Locate the cell with the specified text and output its [x, y] center coordinate. 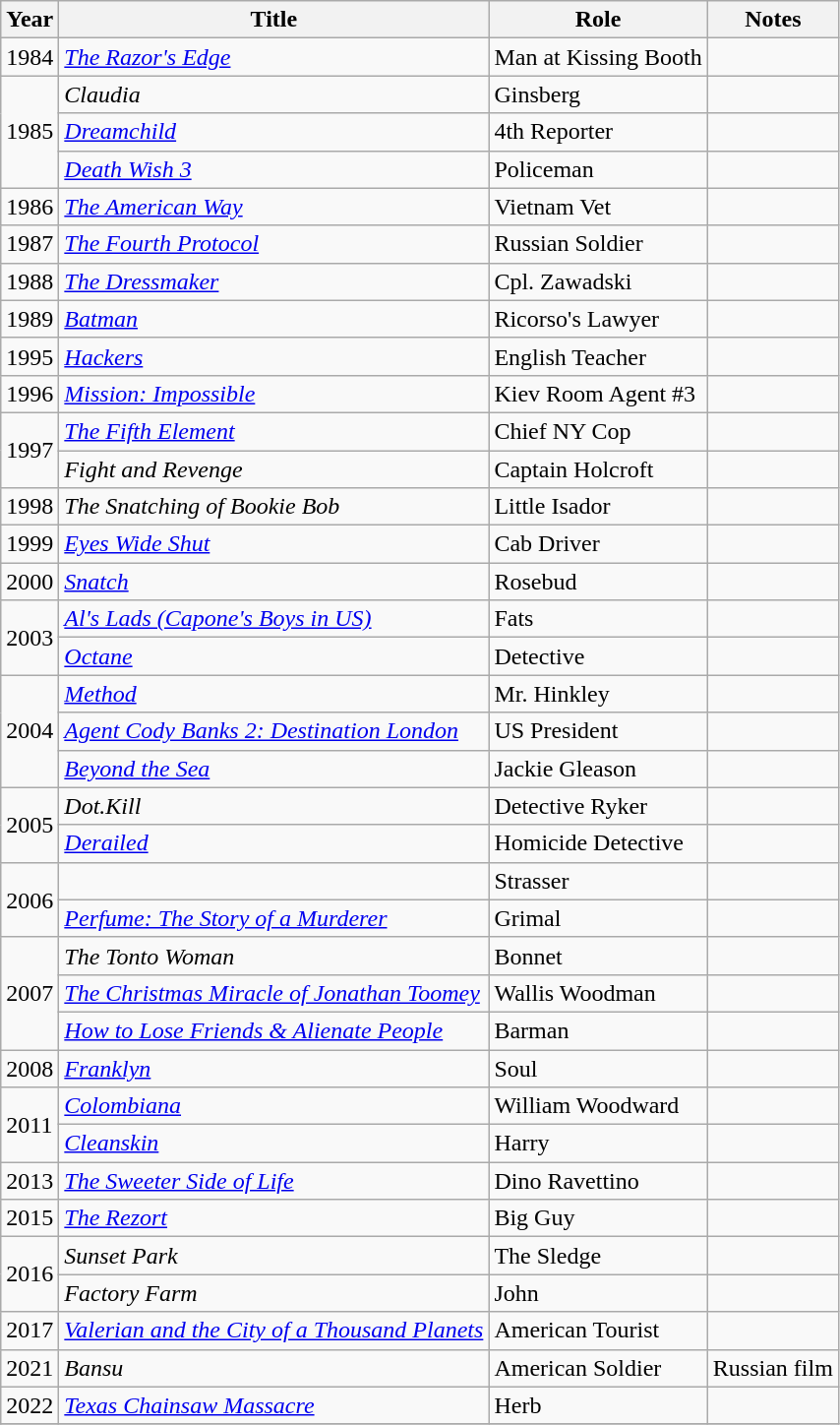
Valerian and the City of a Thousand Planets [273, 1331]
Role [598, 20]
Strasser [598, 881]
John [598, 1293]
Jackie Gleason [598, 769]
1997 [30, 450]
Kiev Room Agent #3 [598, 394]
2022 [30, 1405]
Colombiana [273, 1106]
Eyes Wide Shut [273, 544]
Fats [598, 619]
The Sweeter Side of Life [273, 1181]
Man at Kissing Booth [598, 57]
Soul [598, 1068]
2017 [30, 1331]
Dot.Kill [273, 806]
1988 [30, 281]
Barman [598, 1030]
2003 [30, 638]
2004 [30, 731]
1989 [30, 319]
Claudia [273, 94]
Factory Farm [273, 1293]
Ricorso's Lawyer [598, 319]
2013 [30, 1181]
Grimal [598, 918]
Year [30, 20]
Detective [598, 656]
2000 [30, 582]
Derailed [273, 843]
2005 [30, 825]
2008 [30, 1068]
2006 [30, 899]
Captain Holcroft [598, 469]
The Tonto Woman [273, 956]
Bansu [273, 1368]
Wallis Woodman [598, 993]
Perfume: The Story of a Murderer [273, 918]
Fight and Revenge [273, 469]
Harry [598, 1144]
US President [598, 731]
1984 [30, 57]
Sunset Park [273, 1256]
Franklyn [273, 1068]
Death Wish 3 [273, 169]
The Razor's Edge [273, 57]
1996 [30, 394]
1999 [30, 544]
2011 [30, 1125]
Mr. Hinkley [598, 694]
Cleanskin [273, 1144]
2015 [30, 1218]
The Snatching of Bookie Bob [273, 507]
Batman [273, 319]
Mission: Impossible [273, 394]
Russian Soldier [598, 244]
2016 [30, 1274]
Russian film [773, 1368]
The Christmas Miracle of Jonathan Toomey [273, 993]
Homicide Detective [598, 843]
Bonnet [598, 956]
Title [273, 20]
The Rezort [273, 1218]
Dreamchild [273, 132]
Policeman [598, 169]
Big Guy [598, 1218]
1987 [30, 244]
Cpl. Zawadski [598, 281]
Al's Lads (Capone's Boys in US) [273, 619]
4th Reporter [598, 132]
Beyond the Sea [273, 769]
Rosebud [598, 582]
Dino Ravettino [598, 1181]
1985 [30, 132]
Cab Driver [598, 544]
Snatch [273, 582]
Hackers [273, 356]
American Soldier [598, 1368]
Octane [273, 656]
Detective Ryker [598, 806]
2007 [30, 993]
1998 [30, 507]
2021 [30, 1368]
Notes [773, 20]
American Tourist [598, 1331]
1995 [30, 356]
The Sledge [598, 1256]
Ginsberg [598, 94]
How to Lose Friends & Alienate People [273, 1030]
Herb [598, 1405]
Chief NY Cop [598, 431]
William Woodward [598, 1106]
1986 [30, 207]
The Dressmaker [273, 281]
Method [273, 694]
English Teacher [598, 356]
The American Way [273, 207]
Agent Cody Banks 2: Destination London [273, 731]
Vietnam Vet [598, 207]
Little Isador [598, 507]
The Fourth Protocol [273, 244]
Texas Chainsaw Massacre [273, 1405]
The Fifth Element [273, 431]
